Extract the (x, y) coordinate from the center of the cell holding the provided text.  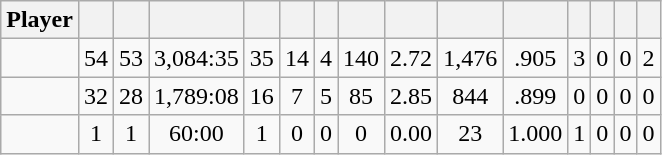
1.000 (536, 134)
0.00 (412, 134)
.905 (536, 58)
85 (362, 96)
.899 (536, 96)
53 (132, 58)
2.85 (412, 96)
1,789:08 (197, 96)
16 (262, 96)
4 (326, 58)
23 (470, 134)
60:00 (197, 134)
28 (132, 96)
3 (580, 58)
14 (296, 58)
5 (326, 96)
35 (262, 58)
Player (40, 20)
2 (648, 58)
7 (296, 96)
1,476 (470, 58)
54 (96, 58)
844 (470, 96)
32 (96, 96)
2.72 (412, 58)
140 (362, 58)
3,084:35 (197, 58)
